Locate the cell with the specified text and output its [X, Y] center coordinate. 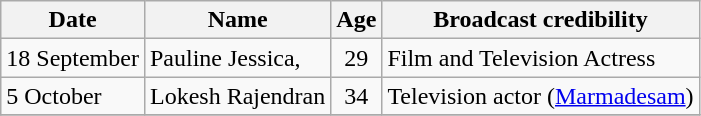
5 October [73, 96]
29 [356, 58]
Date [73, 20]
Lokesh Rajendran [237, 96]
Film and Television Actress [540, 58]
18 September [73, 58]
Broadcast credibility [540, 20]
Age [356, 20]
Television actor (Marmadesam) [540, 96]
Pauline Jessica, [237, 58]
Name [237, 20]
34 [356, 96]
